Determine the (x, y) coordinate at the center of the cell enclosing the given text.  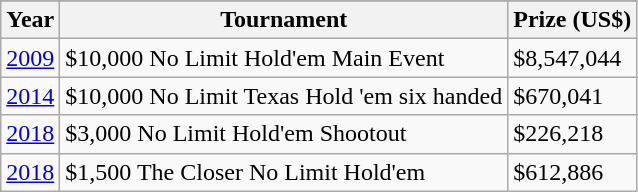
$8,547,044 (572, 58)
$670,041 (572, 96)
$10,000 No Limit Texas Hold 'em six handed (284, 96)
$3,000 No Limit Hold'em Shootout (284, 134)
$10,000 No Limit Hold'em Main Event (284, 58)
$226,218 (572, 134)
2014 (30, 96)
2009 (30, 58)
Year (30, 20)
Prize (US$) (572, 20)
Tournament (284, 20)
$612,886 (572, 172)
$1,500 The Closer No Limit Hold'em (284, 172)
